Provide the (x, y) coordinate of the cell's center where the given text is located.  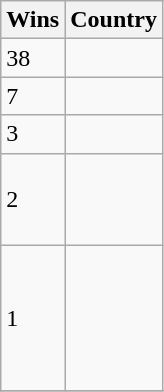
1 (33, 318)
Wins (33, 20)
3 (33, 134)
38 (33, 58)
7 (33, 96)
Country (114, 20)
2 (33, 199)
